For the text-containing cell, return its midpoint in (x, y) coordinate format. 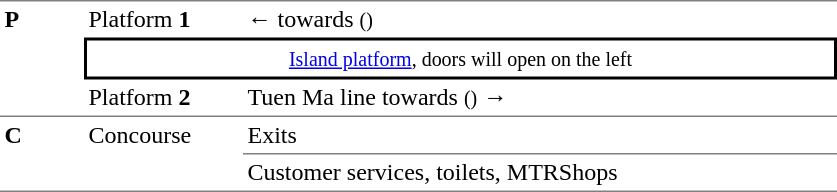
Platform 1 (164, 19)
P (42, 58)
Exits (540, 136)
Customer services, toilets, MTRShops (540, 173)
Island platform, doors will open on the left (460, 59)
C (42, 154)
Tuen Ma line towards () → (540, 99)
Platform 2 (164, 99)
Concourse (164, 154)
← towards () (540, 19)
